Provide the (x, y) coordinate of the cell's center where the given text is located.  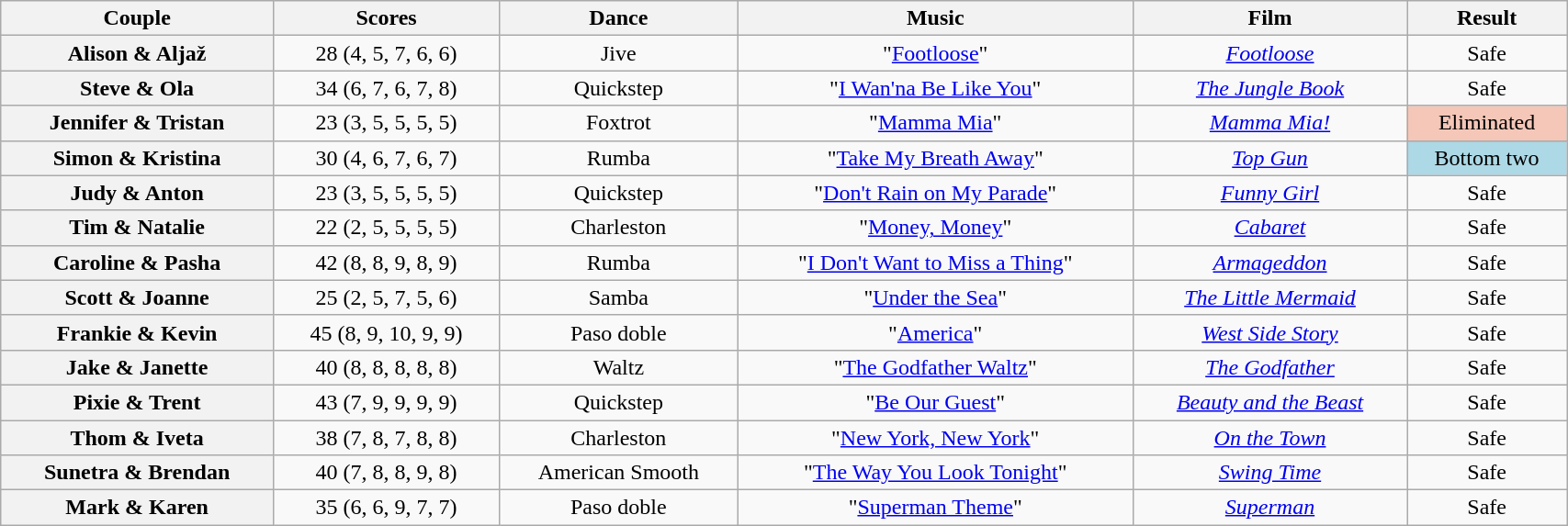
Footloose (1269, 53)
Mark & Karen (138, 508)
"The Way You Look Tonight" (935, 473)
35 (6, 6, 9, 7, 7) (386, 508)
Couple (138, 18)
West Side Story (1269, 332)
42 (8, 8, 9, 8, 9) (386, 263)
Waltz (619, 367)
Top Gun (1269, 158)
45 (8, 9, 10, 9, 9) (386, 332)
Beauty and the Beast (1269, 402)
Mamma Mia! (1269, 123)
Sunetra & Brendan (138, 473)
Superman (1269, 508)
"America" (935, 332)
"The Godfather Waltz" (935, 367)
Bottom two (1487, 158)
Eliminated (1487, 123)
"Take My Breath Away" (935, 158)
"Be Our Guest" (935, 402)
Simon & Kristina (138, 158)
American Smooth (619, 473)
Dance (619, 18)
"Don't Rain on My Parade" (935, 193)
Swing Time (1269, 473)
Result (1487, 18)
40 (7, 8, 8, 9, 8) (386, 473)
40 (8, 8, 8, 8, 8) (386, 367)
Film (1269, 18)
"Superman Theme" (935, 508)
Thom & Iveta (138, 438)
Alison & Aljaž (138, 53)
"Under the Sea" (935, 297)
Jennifer & Tristan (138, 123)
43 (7, 9, 9, 9, 9) (386, 402)
Armageddon (1269, 263)
Scores (386, 18)
28 (4, 5, 7, 6, 6) (386, 53)
"Money, Money" (935, 228)
The Jungle Book (1269, 88)
"I Don't Want to Miss a Thing" (935, 263)
The Godfather (1269, 367)
Caroline & Pasha (138, 263)
Foxtrot (619, 123)
The Little Mermaid (1269, 297)
"Footloose" (935, 53)
Jake & Janette (138, 367)
25 (2, 5, 7, 5, 6) (386, 297)
Tim & Natalie (138, 228)
34 (6, 7, 6, 7, 8) (386, 88)
Judy & Anton (138, 193)
Steve & Ola (138, 88)
38 (7, 8, 7, 8, 8) (386, 438)
Pixie & Trent (138, 402)
Scott & Joanne (138, 297)
22 (2, 5, 5, 5, 5) (386, 228)
"I Wan'na Be Like You" (935, 88)
"New York, New York" (935, 438)
On the Town (1269, 438)
Jive (619, 53)
Music (935, 18)
Frankie & Kevin (138, 332)
"Mamma Mia" (935, 123)
Cabaret (1269, 228)
Funny Girl (1269, 193)
30 (4, 6, 7, 6, 7) (386, 158)
Samba (619, 297)
